Scan for the cell matching the given text and deliver its [X, Y] coordinate at center. 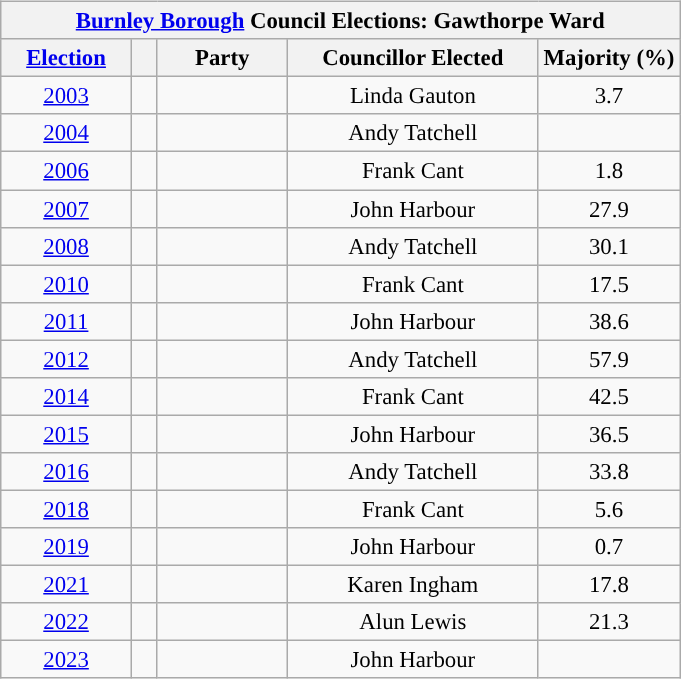
36.5 [609, 434]
Councillor Elected [414, 58]
2023 [66, 660]
21.3 [609, 622]
Election [66, 58]
27.9 [609, 209]
2015 [66, 434]
2003 [66, 96]
2004 [66, 133]
2014 [66, 396]
3.7 [609, 96]
2018 [66, 509]
17.5 [609, 284]
42.5 [609, 396]
Party [222, 58]
Karen Ingham [414, 584]
38.6 [609, 321]
2012 [66, 359]
2011 [66, 321]
Linda Gauton [414, 96]
2006 [66, 171]
2010 [66, 284]
17.8 [609, 584]
2021 [66, 584]
2008 [66, 246]
1.8 [609, 171]
30.1 [609, 246]
5.6 [609, 509]
2019 [66, 547]
57.9 [609, 359]
Alun Lewis [414, 622]
0.7 [609, 547]
Majority (%) [609, 58]
33.8 [609, 472]
2016 [66, 472]
2022 [66, 622]
2007 [66, 209]
Burnley Borough Council Elections: Gawthorpe Ward [340, 21]
